Identify which cell holds the provided text, then report its (x, y) central coordinate. 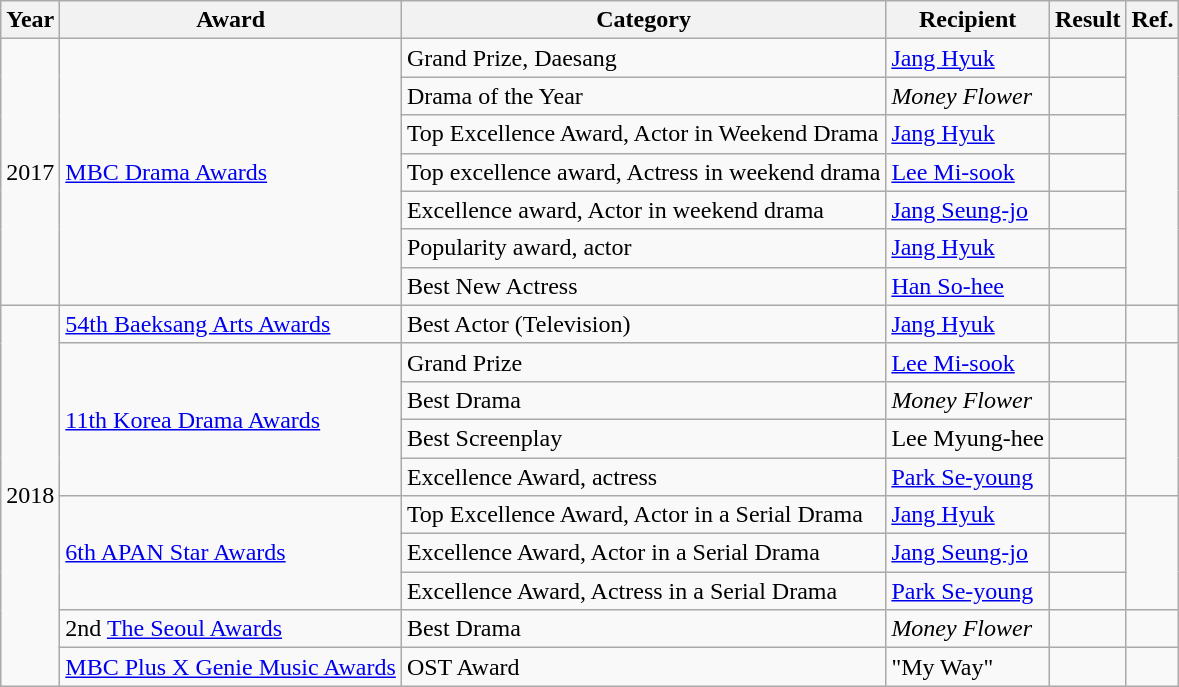
Top Excellence Award, Actor in Weekend Drama (643, 134)
Popularity award, actor (643, 248)
OST Award (643, 667)
Result (1088, 20)
Year (30, 20)
Best Actor (Television) (643, 324)
2nd The Seoul Awards (231, 629)
Recipient (968, 20)
Drama of the Year (643, 96)
Grand Prize, Daesang (643, 58)
Top Excellence Award, Actor in a Serial Drama (643, 515)
Han So-hee (968, 286)
Top excellence award, Actress in weekend drama (643, 172)
Lee Myung-hee (968, 438)
Grand Prize (643, 362)
Best Screenplay (643, 438)
MBC Drama Awards (231, 172)
Best New Actress (643, 286)
Category (643, 20)
Excellence Award, Actor in a Serial Drama (643, 553)
Ref. (1152, 20)
Award (231, 20)
11th Korea Drama Awards (231, 419)
2018 (30, 496)
54th Baeksang Arts Awards (231, 324)
2017 (30, 172)
MBC Plus X Genie Music Awards (231, 667)
6th APAN Star Awards (231, 553)
Excellence Award, actress (643, 477)
Excellence Award, Actress in a Serial Drama (643, 591)
Excellence award, Actor in weekend drama (643, 210)
"My Way" (968, 667)
